From the cell containing the given text, extract its center point as (X, Y) coordinate. 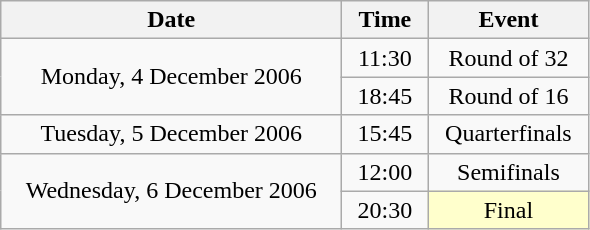
18:45 (385, 96)
Date (172, 20)
Final (508, 210)
Time (385, 20)
20:30 (385, 210)
15:45 (385, 134)
Round of 32 (508, 58)
Wednesday, 6 December 2006 (172, 191)
Round of 16 (508, 96)
Semifinals (508, 172)
Event (508, 20)
Tuesday, 5 December 2006 (172, 134)
11:30 (385, 58)
Quarterfinals (508, 134)
12:00 (385, 172)
Monday, 4 December 2006 (172, 77)
